Determine the [x, y] coordinate at the center of the cell enclosing the given text.  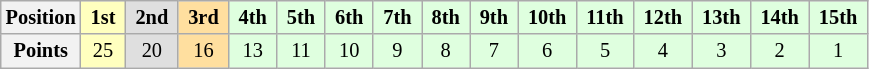
Position [41, 17]
16 [203, 51]
1 [838, 51]
7th [397, 17]
13 [253, 51]
10th [547, 17]
10 [349, 51]
8th [446, 17]
12th [663, 17]
5th [301, 17]
20 [152, 51]
5 [604, 51]
2 [779, 51]
4th [253, 17]
11th [604, 17]
2nd [152, 17]
15th [838, 17]
6th [349, 17]
25 [104, 51]
3rd [203, 17]
Points [41, 51]
9 [397, 51]
14th [779, 17]
4 [663, 51]
13th [721, 17]
8 [446, 51]
7 [494, 51]
3 [721, 51]
9th [494, 17]
1st [104, 17]
11 [301, 51]
6 [547, 51]
